For the text-containing cell, return its midpoint in (x, y) coordinate format. 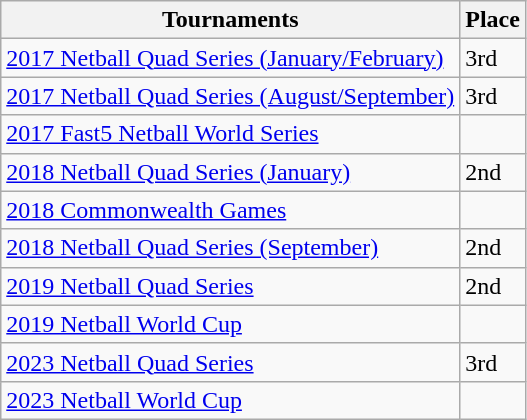
2018 Netball Quad Series (January) (230, 172)
2019 Netball World Cup (230, 324)
Place (493, 20)
2018 Commonwealth Games (230, 210)
2018 Netball Quad Series (September) (230, 248)
2019 Netball Quad Series (230, 286)
2017 Netball Quad Series (January/February) (230, 58)
2023 Netball Quad Series (230, 362)
2023 Netball World Cup (230, 400)
2017 Netball Quad Series (August/September) (230, 96)
2017 Fast5 Netball World Series (230, 134)
Tournaments (230, 20)
